Scan for the cell matching the given text and deliver its (x, y) coordinate at center. 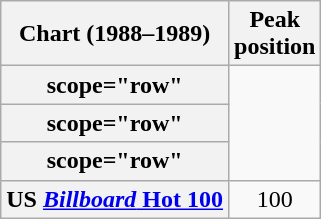
Chart (1988–1989) (115, 34)
Peakposition (275, 34)
100 (275, 199)
US Billboard Hot 100 (115, 199)
